Return [X, Y] of the center of cell containing provided text 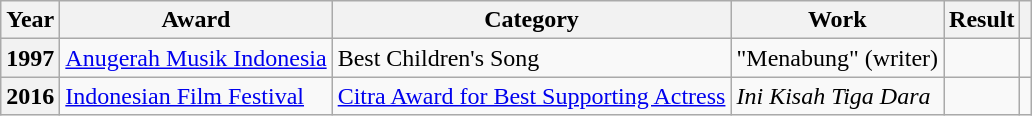
Year [30, 20]
"Menabung" (writer) [838, 58]
Ini Kisah Tiga Dara [838, 96]
Best Children's Song [532, 58]
Award [196, 20]
Result [982, 20]
Anugerah Musik Indonesia [196, 58]
Citra Award for Best Supporting Actress [532, 96]
Work [838, 20]
Indonesian Film Festival [196, 96]
Category [532, 20]
1997 [30, 58]
2016 [30, 96]
